Search for the cell housing the specified text and yield its [X, Y] center coordinate. 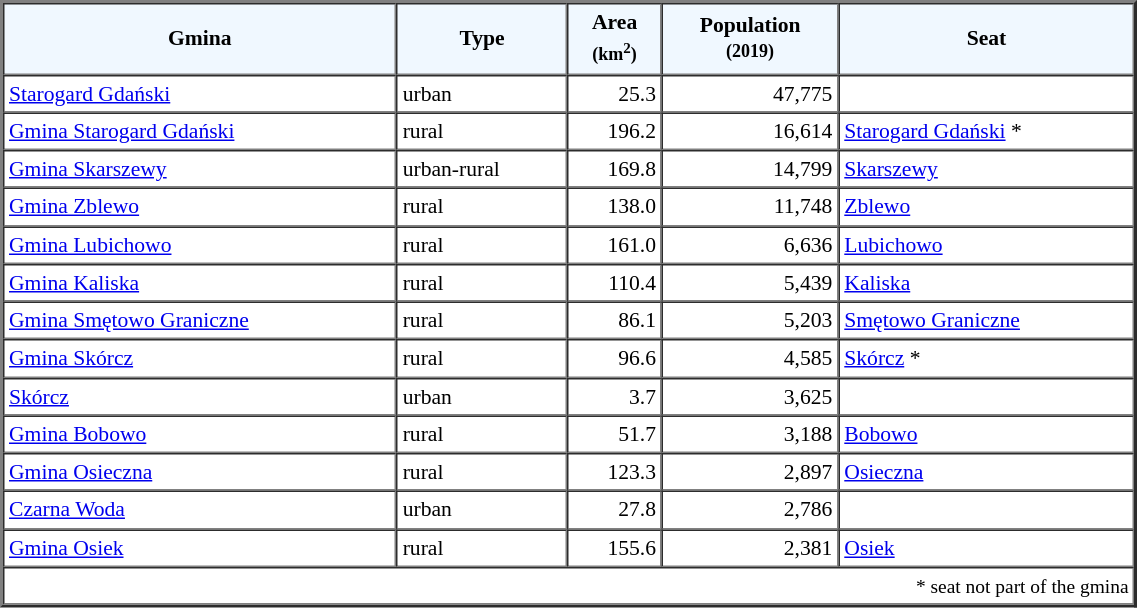
Gmina Skarszewy [200, 169]
47,775 [750, 93]
Gmina Kaliska [200, 283]
51.7 [614, 434]
Gmina Starogard Gdański [200, 131]
14,799 [750, 169]
Area(km2) [614, 38]
Gmina Lubichowo [200, 245]
3,625 [750, 396]
Czarna Woda [200, 510]
196.2 [614, 131]
96.6 [614, 359]
123.3 [614, 472]
Skarszewy [986, 169]
161.0 [614, 245]
2,897 [750, 472]
Osieczna [986, 472]
Osiek [986, 548]
Gmina Zblewo [200, 207]
Kaliska [986, 283]
5,439 [750, 283]
86.1 [614, 321]
Bobowo [986, 434]
Gmina Osieczna [200, 472]
Type [482, 38]
Skórcz * [986, 359]
Lubichowo [986, 245]
138.0 [614, 207]
16,614 [750, 131]
Smętowo Graniczne [986, 321]
169.8 [614, 169]
3,188 [750, 434]
27.8 [614, 510]
2,381 [750, 548]
155.6 [614, 548]
Population(2019) [750, 38]
Starogard Gdański * [986, 131]
6,636 [750, 245]
Seat [986, 38]
* seat not part of the gmina [569, 586]
Starogard Gdański [200, 93]
2,786 [750, 510]
Gmina Smętowo Graniczne [200, 321]
25.3 [614, 93]
3.7 [614, 396]
11,748 [750, 207]
Gmina Osiek [200, 548]
110.4 [614, 283]
Gmina [200, 38]
urban-rural [482, 169]
Zblewo [986, 207]
Skórcz [200, 396]
4,585 [750, 359]
Gmina Bobowo [200, 434]
Gmina Skórcz [200, 359]
5,203 [750, 321]
